Locate the cell with the specified text and output its [X, Y] center coordinate. 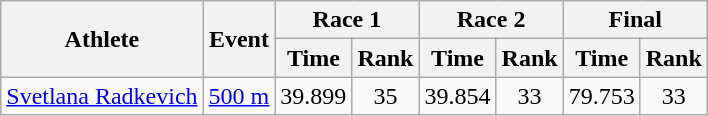
500 m [239, 96]
39.854 [458, 96]
39.899 [314, 96]
Event [239, 39]
Athlete [102, 39]
Svetlana Radkevich [102, 96]
Race 2 [491, 20]
Final [635, 20]
35 [386, 96]
Race 1 [347, 20]
79.753 [602, 96]
